From the cell containing the given text, extract its center point as (X, Y) coordinate. 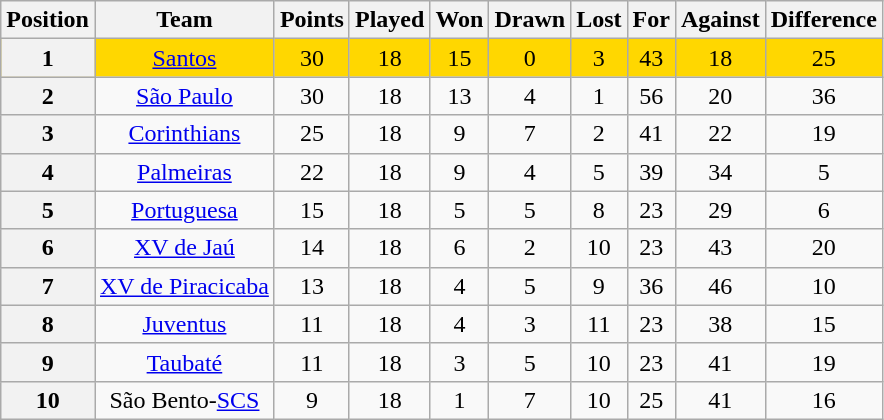
Portuguesa (184, 210)
14 (312, 248)
Played (389, 20)
For (651, 20)
Palmeiras (184, 172)
Won (460, 20)
0 (530, 58)
XV de Piracicaba (184, 286)
Team (184, 20)
16 (824, 400)
Juventus (184, 324)
São Bento-SCS (184, 400)
46 (720, 286)
Position (48, 20)
34 (720, 172)
Corinthians (184, 134)
Lost (599, 20)
56 (651, 96)
38 (720, 324)
Drawn (530, 20)
São Paulo (184, 96)
Against (720, 20)
XV de Jaú (184, 248)
39 (651, 172)
Difference (824, 20)
29 (720, 210)
Points (312, 20)
Taubaté (184, 362)
Santos (184, 58)
